Pinpoint the cell where the given text exists, returning its [x, y] midpoint coordinate. 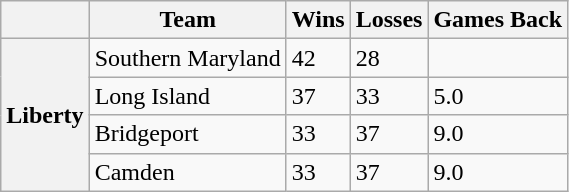
Games Back [498, 20]
Southern Maryland [188, 58]
Wins [318, 20]
5.0 [498, 96]
Long Island [188, 96]
28 [389, 58]
Bridgeport [188, 134]
Losses [389, 20]
Liberty [45, 115]
42 [318, 58]
Team [188, 20]
Camden [188, 172]
